Return (X, Y) of the center of cell containing provided text 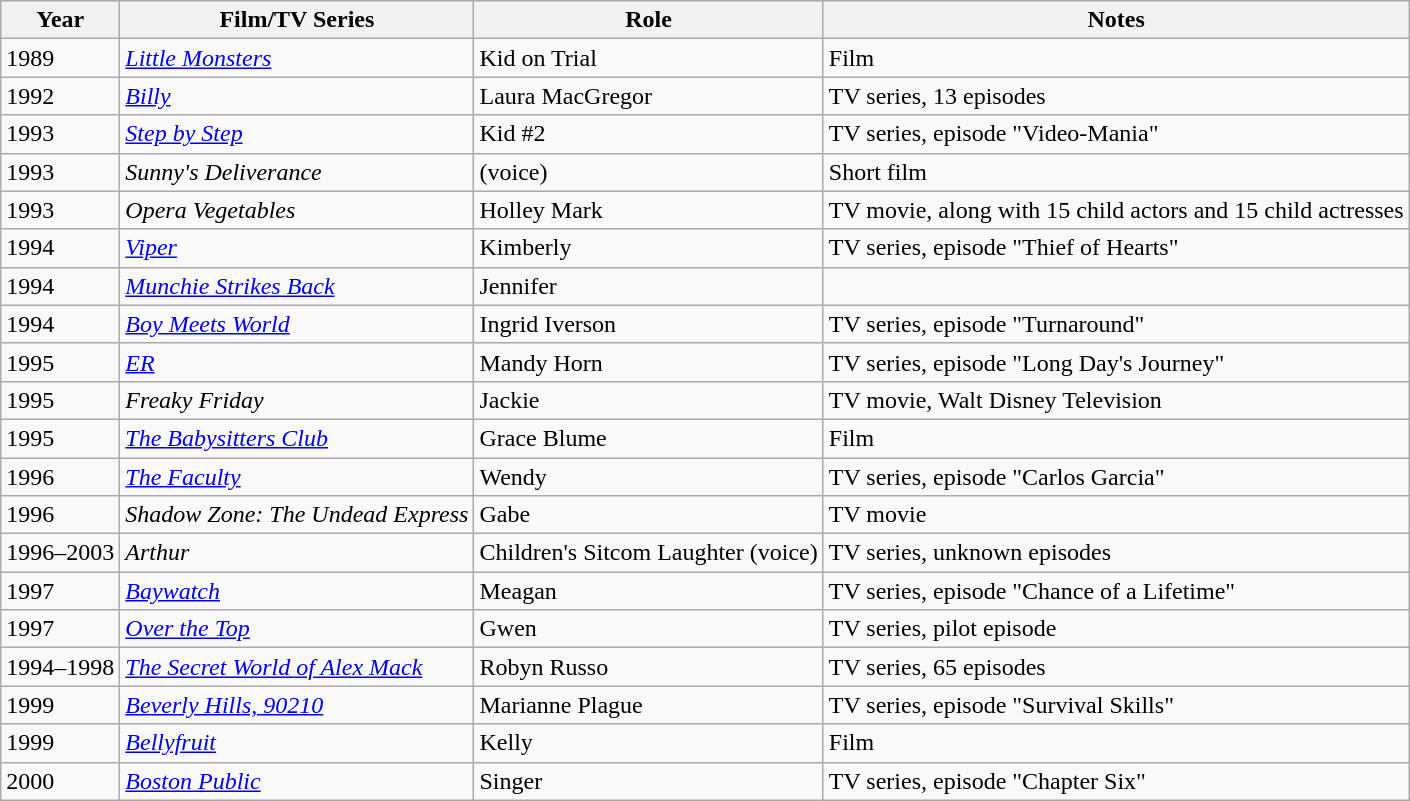
Laura MacGregor (648, 96)
TV series, unknown episodes (1116, 553)
Freaky Friday (297, 400)
Opera Vegetables (297, 210)
Over the Top (297, 629)
The Babysitters Club (297, 438)
TV series, episode "Chapter Six" (1116, 781)
1994–1998 (60, 667)
Baywatch (297, 591)
Children's Sitcom Laughter (voice) (648, 553)
ER (297, 362)
(voice) (648, 172)
Kelly (648, 743)
1992 (60, 96)
Jackie (648, 400)
1996–2003 (60, 553)
Kid #2 (648, 134)
TV series, episode "Long Day's Journey" (1116, 362)
Boy Meets World (297, 324)
Shadow Zone: The Undead Express (297, 515)
Munchie Strikes Back (297, 286)
Kimberly (648, 248)
Year (60, 20)
TV series, episode "Chance of a Lifetime" (1116, 591)
Singer (648, 781)
Mandy Horn (648, 362)
Robyn Russo (648, 667)
The Faculty (297, 477)
TV series, episode "Turnaround" (1116, 324)
Jennifer (648, 286)
Short film (1116, 172)
Sunny's Deliverance (297, 172)
Step by Step (297, 134)
TV movie, along with 15 child actors and 15 child actresses (1116, 210)
Boston Public (297, 781)
Film/TV Series (297, 20)
TV movie, Walt Disney Television (1116, 400)
TV series, episode "Carlos Garcia" (1116, 477)
TV series, pilot episode (1116, 629)
1989 (60, 58)
Gwen (648, 629)
TV series, 65 episodes (1116, 667)
Arthur (297, 553)
Billy (297, 96)
Kid on Trial (648, 58)
TV series, episode "Survival Skills" (1116, 705)
The Secret World of Alex Mack (297, 667)
TV series, 13 episodes (1116, 96)
Beverly Hills, 90210 (297, 705)
Notes (1116, 20)
Viper (297, 248)
Grace Blume (648, 438)
Role (648, 20)
TV series, episode "Video-Mania" (1116, 134)
Gabe (648, 515)
2000 (60, 781)
Bellyfruit (297, 743)
Ingrid Iverson (648, 324)
Meagan (648, 591)
Little Monsters (297, 58)
Marianne Plague (648, 705)
TV series, episode "Thief of Hearts" (1116, 248)
Holley Mark (648, 210)
Wendy (648, 477)
TV movie (1116, 515)
